Return [x, y] of the center of cell containing provided text 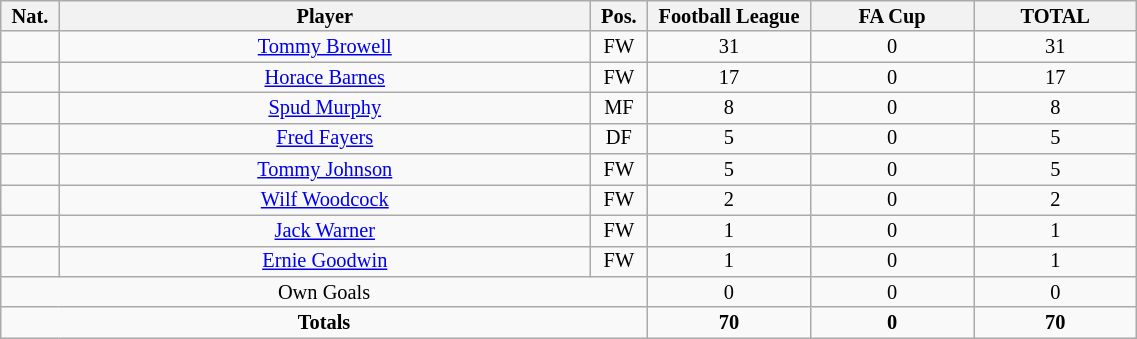
Fred Fayers [324, 138]
Pos. [618, 16]
Nat. [30, 16]
TOTAL [1056, 16]
DF [618, 138]
Player [324, 16]
FA Cup [892, 16]
Tommy Johnson [324, 170]
Football League [728, 16]
Ernie Goodwin [324, 262]
Wilf Woodcock [324, 200]
Horace Barnes [324, 78]
Jack Warner [324, 230]
MF [618, 108]
Tommy Browell [324, 46]
Own Goals [324, 292]
Totals [324, 322]
Spud Murphy [324, 108]
